From the cell containing the given text, extract its center point as (X, Y) coordinate. 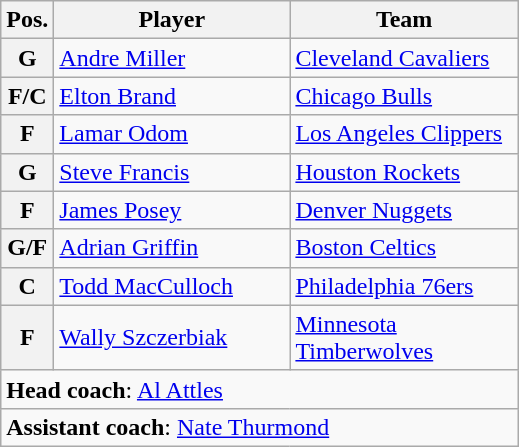
Elton Brand (172, 96)
Cleveland Cavaliers (404, 58)
Player (172, 20)
Lamar Odom (172, 134)
Pos. (28, 20)
Assistant coach: Nate Thurmond (260, 427)
Todd MacCulloch (172, 286)
Steve Francis (172, 172)
Denver Nuggets (404, 210)
Minnesota Timberwolves (404, 338)
Wally Szczerbiak (172, 338)
Los Angeles Clippers (404, 134)
G/F (28, 248)
Head coach: Al Attles (260, 389)
Team (404, 20)
Andre Miller (172, 58)
Philadelphia 76ers (404, 286)
Chicago Bulls (404, 96)
Boston Celtics (404, 248)
Adrian Griffin (172, 248)
F/C (28, 96)
C (28, 286)
James Posey (172, 210)
Houston Rockets (404, 172)
